Output the [x, y] coordinate of the center of the cell containing the given text.  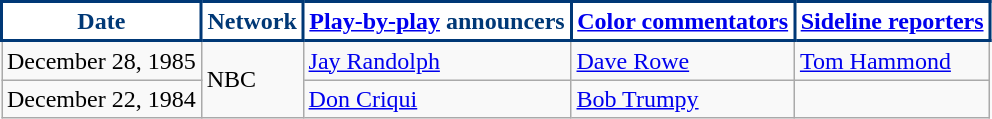
Play-by-play announcers [437, 22]
Date [102, 22]
Dave Rowe [682, 60]
Network [252, 22]
Bob Trumpy [682, 99]
Tom Hammond [892, 60]
December 28, 1985 [102, 60]
December 22, 1984 [102, 99]
Sideline reporters [892, 22]
Jay Randolph [437, 60]
NBC [252, 80]
Don Criqui [437, 99]
Color commentators [682, 22]
